Identify which cell holds the provided text, then report its (X, Y) central coordinate. 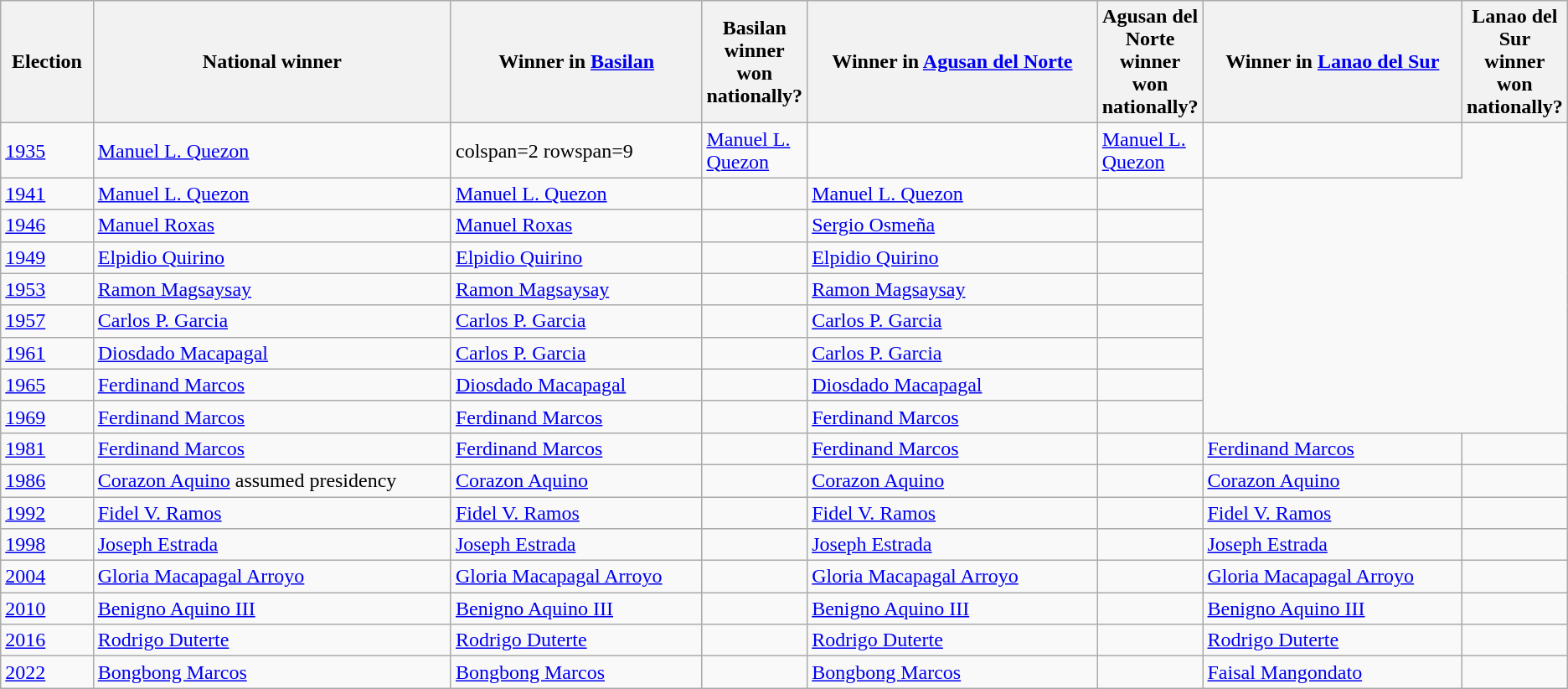
1961 (47, 353)
1946 (47, 225)
2022 (47, 672)
Basilan winner won nationally? (755, 62)
Agusan del Norte winner won nationally? (1150, 62)
1998 (47, 545)
Winner in Agusan del Norte (953, 62)
1957 (47, 321)
1953 (47, 289)
2004 (47, 577)
Lanao del Sur winner won nationally? (1514, 62)
1992 (47, 512)
1935 (47, 151)
Faisal Mangondato (1332, 672)
Corazon Aquino assumed presidency (271, 480)
2016 (47, 640)
1986 (47, 480)
1981 (47, 448)
1969 (47, 417)
2010 (47, 609)
1965 (47, 385)
Sergio Osmeña (953, 225)
National winner (271, 62)
Winner in Lanao del Sur (1332, 62)
Winner in Basilan (576, 62)
1949 (47, 257)
1941 (47, 194)
colspan=2 rowspan=9 (576, 151)
Election (47, 62)
